Extract the (X, Y) coordinate from the center of the cell holding the provided text.  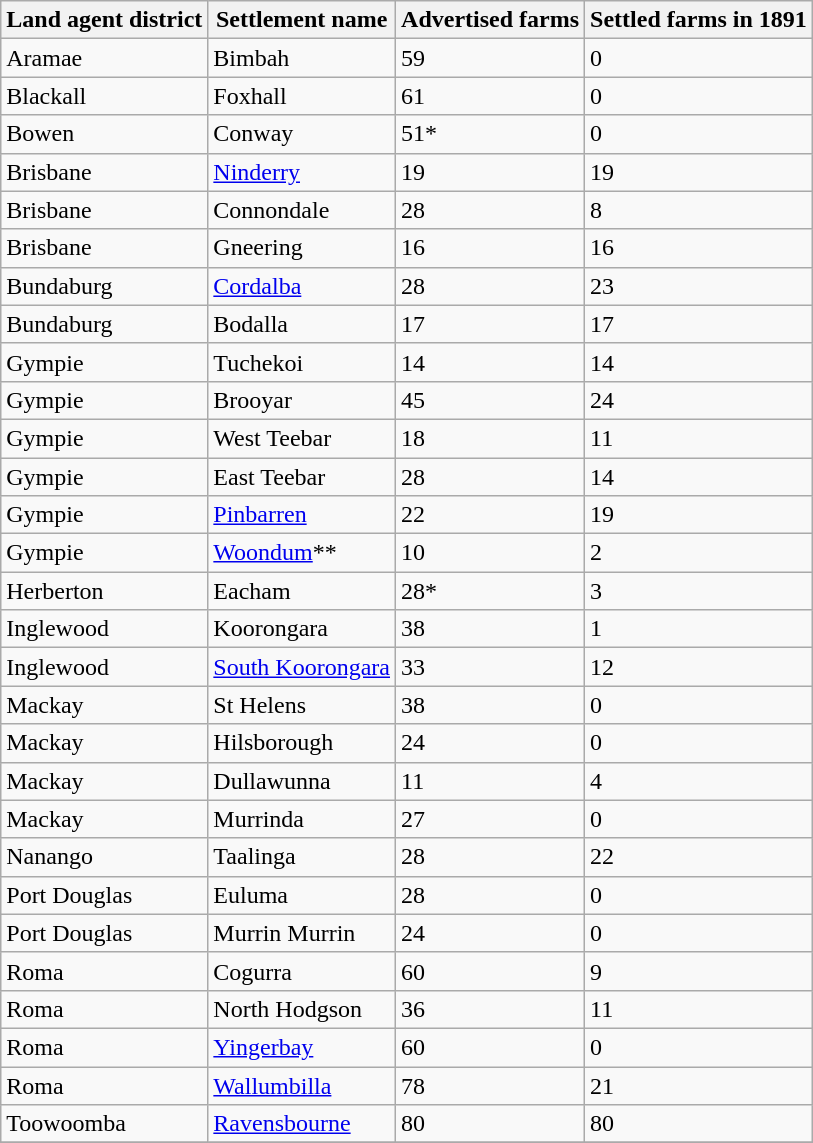
Ninderry (302, 172)
18 (490, 438)
2 (699, 553)
45 (490, 400)
South Koorongara (302, 667)
Bowen (104, 134)
Herberton (104, 591)
Ravensbourne (302, 1124)
10 (490, 553)
North Hodgson (302, 1009)
Toowoomba (104, 1124)
Brooyar (302, 400)
Connondale (302, 210)
12 (699, 667)
Aramae (104, 58)
78 (490, 1085)
Koorongara (302, 629)
21 (699, 1085)
Woondum** (302, 553)
9 (699, 971)
Hilsborough (302, 743)
Bodalla (302, 324)
59 (490, 58)
Pinbarren (302, 515)
Eacham (302, 591)
33 (490, 667)
Settlement name (302, 20)
51* (490, 134)
St Helens (302, 705)
West Teebar (302, 438)
Cordalba (302, 286)
3 (699, 591)
61 (490, 96)
Nanango (104, 857)
8 (699, 210)
Dullawunna (302, 781)
Euluma (302, 895)
Murrin Murrin (302, 933)
Taalinga (302, 857)
23 (699, 286)
Land agent district (104, 20)
36 (490, 1009)
Conway (302, 134)
1 (699, 629)
Settled farms in 1891 (699, 20)
Advertised farms (490, 20)
Cogurra (302, 971)
Wallumbilla (302, 1085)
28* (490, 591)
Murrinda (302, 819)
Gneering (302, 248)
Blackall (104, 96)
27 (490, 819)
Yingerbay (302, 1047)
4 (699, 781)
Foxhall (302, 96)
Bimbah (302, 58)
East Teebar (302, 477)
Tuchekoi (302, 362)
